Identify which cell holds the provided text, then report its [X, Y] central coordinate. 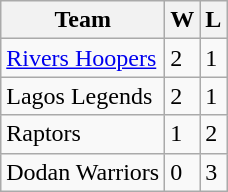
Dodan Warriors [83, 172]
L [214, 20]
3 [214, 172]
Lagos Legends [83, 96]
W [182, 20]
Raptors [83, 134]
Rivers Hoopers [83, 58]
0 [182, 172]
Team [83, 20]
